Provide the (x, y) coordinate of the cell's center where the given text is located.  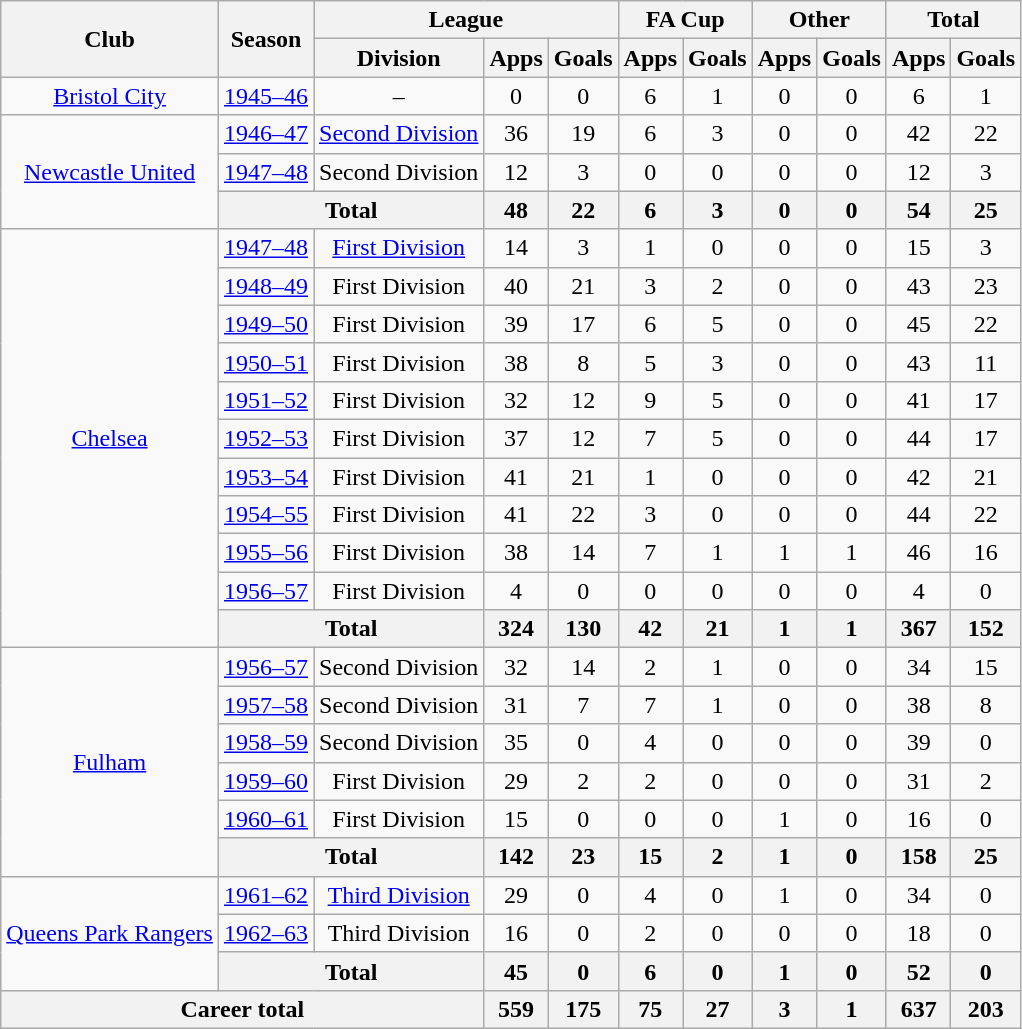
54 (918, 210)
League (466, 20)
9 (650, 400)
1952–53 (266, 438)
1955–56 (266, 553)
FA Cup (685, 20)
1962–63 (266, 933)
19 (583, 134)
40 (516, 286)
27 (717, 1009)
Club (110, 39)
1959–60 (266, 781)
75 (650, 1009)
Chelsea (110, 438)
36 (516, 134)
Career total (242, 1009)
1948–49 (266, 286)
35 (516, 743)
203 (986, 1009)
1946–47 (266, 134)
1954–55 (266, 515)
637 (918, 1009)
1949–50 (266, 324)
48 (516, 210)
Other (819, 20)
1960–61 (266, 819)
11 (986, 362)
1957–58 (266, 705)
158 (918, 857)
130 (583, 629)
1945–46 (266, 96)
142 (516, 857)
Queens Park Rangers (110, 933)
Bristol City (110, 96)
324 (516, 629)
1950–51 (266, 362)
Fulham (110, 762)
559 (516, 1009)
1953–54 (266, 477)
52 (918, 971)
1958–59 (266, 743)
1961–62 (266, 895)
367 (918, 629)
Season (266, 39)
46 (918, 553)
1951–52 (266, 400)
Newcastle United (110, 172)
152 (986, 629)
18 (918, 933)
175 (583, 1009)
Division (399, 58)
37 (516, 438)
– (399, 96)
